Provide the [x, y] coordinate of the cell's center where the given text is located.  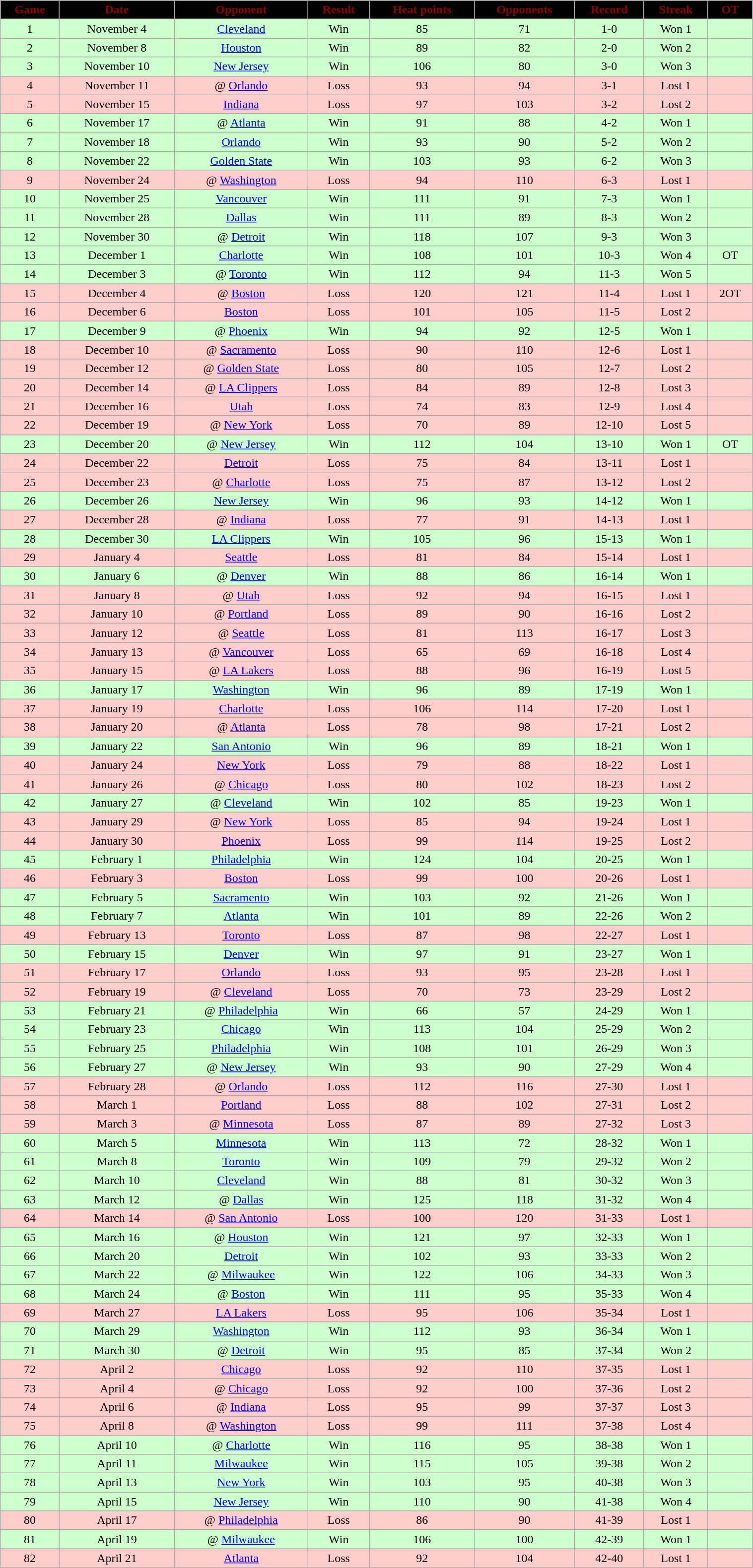
38 [30, 727]
15-14 [609, 558]
9-3 [609, 237]
@ Phoenix [241, 331]
Golden State [241, 161]
@ Utah [241, 595]
1-0 [609, 29]
November 11 [117, 85]
15 [30, 293]
February 7 [117, 916]
Date [117, 10]
2-0 [609, 48]
November 8 [117, 48]
42 [30, 803]
November 30 [117, 237]
30 [30, 576]
March 5 [117, 1142]
28 [30, 538]
20 [30, 387]
17 [30, 331]
49 [30, 935]
15-13 [609, 538]
Utah [241, 406]
14-12 [609, 501]
76 [30, 1445]
8-3 [609, 217]
February 15 [117, 954]
46 [30, 878]
January 26 [117, 784]
January 30 [117, 841]
10-3 [609, 255]
Vancouver [241, 198]
19 [30, 369]
83 [524, 406]
61 [30, 1162]
January 20 [117, 727]
30-32 [609, 1181]
22-27 [609, 935]
April 11 [117, 1464]
January 19 [117, 708]
@ Houston [241, 1237]
58 [30, 1105]
January 29 [117, 821]
April 4 [117, 1388]
January 22 [117, 746]
March 30 [117, 1350]
10 [30, 198]
122 [422, 1275]
Houston [241, 48]
37-37 [609, 1407]
Dallas [241, 217]
18-21 [609, 746]
November 10 [117, 66]
March 3 [117, 1124]
December 14 [117, 387]
41 [30, 784]
67 [30, 1275]
February 21 [117, 1010]
6-3 [609, 180]
39-38 [609, 1464]
February 13 [117, 935]
23 [30, 444]
5-2 [609, 142]
Record [609, 10]
36-34 [609, 1331]
38-38 [609, 1445]
February 27 [117, 1067]
13 [30, 255]
17-20 [609, 708]
23-29 [609, 992]
March 27 [117, 1313]
March 24 [117, 1294]
22-26 [609, 916]
@ Sacramento [241, 350]
64 [30, 1218]
31-32 [609, 1199]
Portland [241, 1105]
November 25 [117, 198]
Indiana [241, 104]
32 [30, 614]
17-19 [609, 690]
@ Golden State [241, 369]
February 28 [117, 1086]
@ Dallas [241, 1199]
April 17 [117, 1520]
33 [30, 633]
December 26 [117, 501]
March 20 [117, 1256]
24-29 [609, 1010]
@ Vancouver [241, 652]
60 [30, 1142]
32-33 [609, 1237]
March 16 [117, 1237]
Minnesota [241, 1142]
December 12 [117, 369]
4 [30, 85]
62 [30, 1181]
2OT [730, 293]
7-3 [609, 198]
21-26 [609, 897]
35-33 [609, 1294]
January 17 [117, 690]
March 1 [117, 1105]
20-25 [609, 860]
109 [422, 1162]
December 19 [117, 425]
37-34 [609, 1350]
March 22 [117, 1275]
February 5 [117, 897]
42-40 [609, 1558]
25 [30, 482]
59 [30, 1124]
February 3 [117, 878]
40 [30, 765]
1 [30, 29]
44 [30, 841]
Sacramento [241, 897]
3 [30, 66]
7 [30, 142]
November 17 [117, 123]
68 [30, 1294]
April 6 [117, 1407]
4-2 [609, 123]
December 16 [117, 406]
34-33 [609, 1275]
33-33 [609, 1256]
107 [524, 237]
13-12 [609, 482]
13-10 [609, 444]
48 [30, 916]
21 [30, 406]
14 [30, 274]
34 [30, 652]
2 [30, 48]
February 23 [117, 1029]
March 14 [117, 1218]
December 23 [117, 482]
63 [30, 1199]
November 24 [117, 180]
December 6 [117, 312]
December 30 [117, 538]
11 [30, 217]
January 15 [117, 671]
December 22 [117, 463]
January 27 [117, 803]
19-24 [609, 821]
12-6 [609, 350]
April 15 [117, 1502]
43 [30, 821]
40-38 [609, 1483]
28-32 [609, 1142]
16-14 [609, 576]
29-32 [609, 1162]
115 [422, 1464]
19-23 [609, 803]
February 17 [117, 973]
February 1 [117, 860]
April 2 [117, 1369]
36 [30, 690]
January 12 [117, 633]
50 [30, 954]
12-9 [609, 406]
November 18 [117, 142]
41-39 [609, 1520]
@ Denver [241, 576]
9 [30, 180]
December 10 [117, 350]
November 22 [117, 161]
November 4 [117, 29]
8 [30, 161]
37-38 [609, 1426]
31 [30, 595]
@ Seattle [241, 633]
April 19 [117, 1539]
Won 5 [676, 274]
@ LA Lakers [241, 671]
45 [30, 860]
February 19 [117, 992]
April 8 [117, 1426]
April 10 [117, 1445]
26 [30, 501]
35 [30, 671]
14-13 [609, 519]
18 [30, 350]
Opponent [241, 10]
LA Clippers [241, 538]
37-35 [609, 1369]
6 [30, 123]
11-4 [609, 293]
@ Minnesota [241, 1124]
16-18 [609, 652]
12-5 [609, 331]
February 25 [117, 1048]
25-29 [609, 1029]
Milwaukee [241, 1464]
54 [30, 1029]
San Antonio [241, 746]
Game [30, 10]
December 4 [117, 293]
23-28 [609, 973]
56 [30, 1067]
55 [30, 1048]
Phoenix [241, 841]
16-17 [609, 633]
LA Lakers [241, 1313]
16-16 [609, 614]
35-34 [609, 1313]
13-11 [609, 463]
125 [422, 1199]
@ LA Clippers [241, 387]
November 28 [117, 217]
12-10 [609, 425]
19-25 [609, 841]
April 13 [117, 1483]
January 24 [117, 765]
November 15 [117, 104]
March 12 [117, 1199]
March 29 [117, 1331]
27-30 [609, 1086]
12 [30, 237]
24 [30, 463]
January 4 [117, 558]
27-29 [609, 1067]
18-23 [609, 784]
Heat points [422, 10]
18-22 [609, 765]
27 [30, 519]
11-5 [609, 312]
January 8 [117, 595]
12-8 [609, 387]
6-2 [609, 161]
27-32 [609, 1124]
27-31 [609, 1105]
20-26 [609, 878]
52 [30, 992]
23-27 [609, 954]
26-29 [609, 1048]
53 [30, 1010]
December 28 [117, 519]
31-33 [609, 1218]
37-36 [609, 1388]
5 [30, 104]
16-19 [609, 671]
3-2 [609, 104]
39 [30, 746]
@ Portland [241, 614]
Seattle [241, 558]
March 10 [117, 1181]
March 8 [117, 1162]
January 10 [117, 614]
April 21 [117, 1558]
51 [30, 973]
16-15 [609, 595]
January 6 [117, 576]
December 9 [117, 331]
Denver [241, 954]
124 [422, 860]
Streak [676, 10]
January 13 [117, 652]
December 20 [117, 444]
22 [30, 425]
11-3 [609, 274]
42-39 [609, 1539]
17-21 [609, 727]
47 [30, 897]
@ Toronto [241, 274]
3-1 [609, 85]
37 [30, 708]
12-7 [609, 369]
29 [30, 558]
Result [339, 10]
3-0 [609, 66]
December 3 [117, 274]
December 1 [117, 255]
Opponents [524, 10]
@ San Antonio [241, 1218]
41-38 [609, 1502]
16 [30, 312]
